Find where the given text appears and provide that cell's center as (X, Y) coordinate. 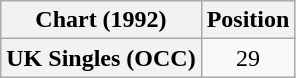
Position (248, 20)
UK Singles (OCC) (101, 58)
29 (248, 58)
Chart (1992) (101, 20)
